Determine the [X, Y] coordinate at the center of the cell enclosing the given text.  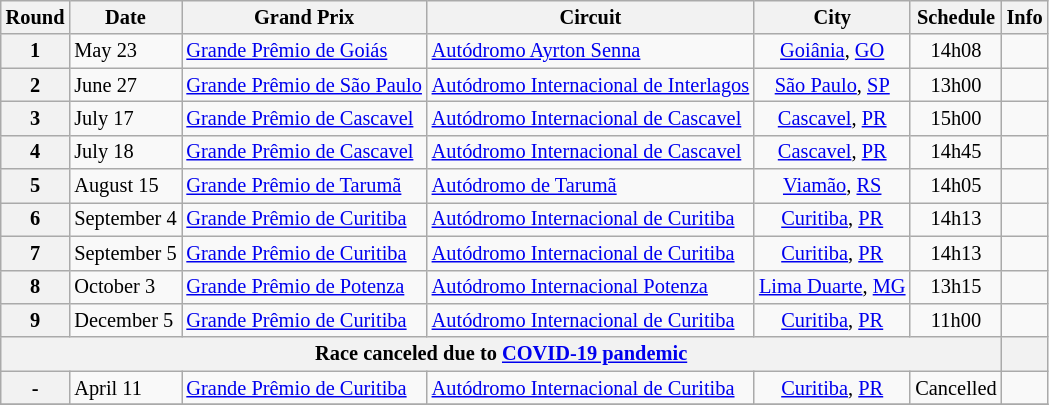
Race canceled due to COVID-19 pandemic [502, 354]
Grande Prêmio de Goiás [304, 51]
15h00 [956, 118]
Grand Prix [304, 17]
June 27 [125, 85]
August 15 [125, 186]
July 18 [125, 152]
8 [36, 287]
Lima Duarte, MG [832, 287]
Grande Prêmio de Potenza [304, 287]
April 11 [125, 388]
Circuit [590, 17]
Autódromo Ayrton Senna [590, 51]
Autódromo Internacional de Interlagos [590, 85]
Info [1025, 17]
14h05 [956, 186]
September 4 [125, 219]
Round [36, 17]
Grande Prêmio de Tarumã [304, 186]
Date [125, 17]
December 5 [125, 320]
4 [36, 152]
1 [36, 51]
9 [36, 320]
September 5 [125, 253]
Viamão, RS [832, 186]
13h15 [956, 287]
Goiânia, GO [832, 51]
3 [36, 118]
14h45 [956, 152]
2 [36, 85]
October 3 [125, 287]
6 [36, 219]
- [36, 388]
Grande Prêmio de São Paulo [304, 85]
July 17 [125, 118]
Autódromo Internacional Potenza [590, 287]
May 23 [125, 51]
14h08 [956, 51]
Cancelled [956, 388]
11h00 [956, 320]
7 [36, 253]
13h00 [956, 85]
City [832, 17]
São Paulo, SP [832, 85]
5 [36, 186]
Schedule [956, 17]
Autódromo de Tarumã [590, 186]
